Detect which cell encompasses the target text, then output its [x, y] center coordinate. 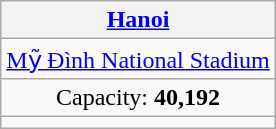
Capacity: 40,192 [138, 97]
Hanoi [138, 20]
Mỹ Đình National Stadium [138, 59]
